Extract the [x, y] coordinate from the center of the cell holding the provided text.  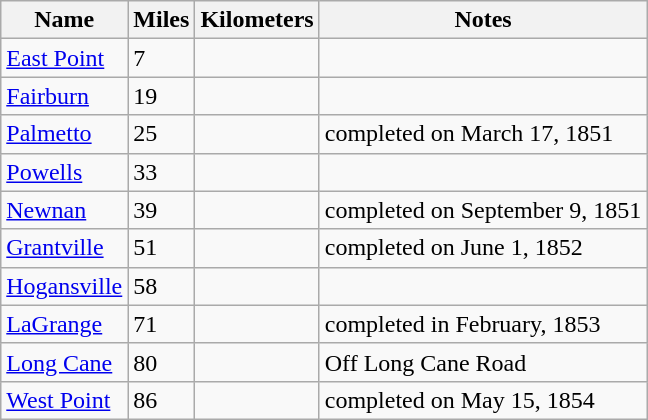
Grantville [64, 248]
Miles [162, 20]
Name [64, 20]
East Point [64, 58]
completed on May 15, 1854 [483, 400]
58 [162, 286]
Long Cane [64, 362]
Palmetto [64, 134]
completed on March 17, 1851 [483, 134]
19 [162, 96]
Off Long Cane Road [483, 362]
39 [162, 210]
Kilometers [257, 20]
33 [162, 172]
25 [162, 134]
completed in February, 1853 [483, 324]
71 [162, 324]
7 [162, 58]
completed on June 1, 1852 [483, 248]
LaGrange [64, 324]
Fairburn [64, 96]
West Point [64, 400]
51 [162, 248]
Powells [64, 172]
Hogansville [64, 286]
80 [162, 362]
completed on September 9, 1851 [483, 210]
Newnan [64, 210]
86 [162, 400]
Notes [483, 20]
